Determine the (X, Y) coordinate at the center of the cell enclosing the given text.  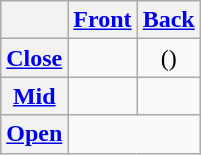
Mid (34, 96)
Open (34, 134)
Back (168, 20)
() (168, 58)
Front (102, 20)
Close (34, 58)
